Detect which cell encompasses the target text, then output its [x, y] center coordinate. 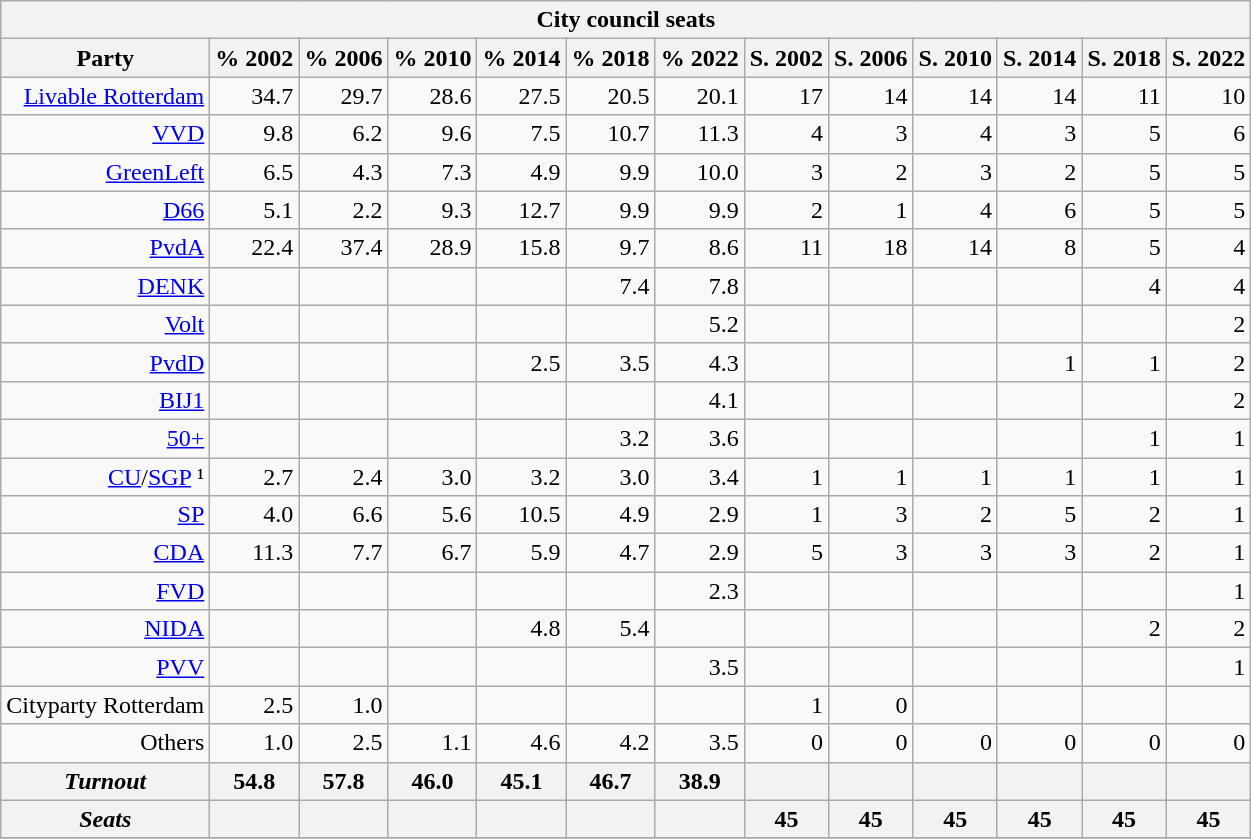
% 2010 [432, 58]
9.6 [432, 134]
4.2 [610, 743]
28.6 [432, 96]
% 2002 [254, 58]
6.2 [344, 134]
Seats [106, 819]
Others [106, 743]
% 2018 [610, 58]
18 [871, 248]
5.1 [254, 210]
29.7 [344, 96]
Turnout [106, 781]
34.7 [254, 96]
7.5 [522, 134]
% 2006 [344, 58]
22.4 [254, 248]
FVD [106, 591]
9.8 [254, 134]
10 [1208, 96]
PVV [106, 667]
5.2 [700, 324]
54.8 [254, 781]
DENK [106, 286]
6.5 [254, 172]
3.6 [700, 438]
S. 2002 [786, 58]
45.1 [522, 781]
VVD [106, 134]
4.6 [522, 743]
5.4 [610, 629]
15.8 [522, 248]
S. 2014 [1039, 58]
S. 2006 [871, 58]
SP [106, 515]
2.3 [700, 591]
PvdD [106, 362]
4.0 [254, 515]
50+ [106, 438]
City council seats [626, 20]
10.0 [700, 172]
GreenLeft [106, 172]
28.9 [432, 248]
3.4 [700, 477]
9.3 [432, 210]
BIJ1 [106, 400]
4.8 [522, 629]
37.4 [344, 248]
46.7 [610, 781]
4.1 [700, 400]
38.9 [700, 781]
9.7 [610, 248]
7.3 [432, 172]
2.7 [254, 477]
17 [786, 96]
12.7 [522, 210]
5.6 [432, 515]
2.4 [344, 477]
S. 2022 [1208, 58]
% 2022 [700, 58]
20.5 [610, 96]
6.7 [432, 553]
2.2 [344, 210]
27.5 [522, 96]
57.8 [344, 781]
10.7 [610, 134]
Cityparty Rotterdam [106, 705]
Volt [106, 324]
NIDA [106, 629]
7.8 [700, 286]
10.5 [522, 515]
5.9 [522, 553]
8 [1039, 248]
Party [106, 58]
CU/SGP ¹ [106, 477]
CDA [106, 553]
4.7 [610, 553]
1.1 [432, 743]
20.1 [700, 96]
46.0 [432, 781]
7.7 [344, 553]
% 2014 [522, 58]
D66 [106, 210]
7.4 [610, 286]
8.6 [700, 248]
6.6 [344, 515]
Livable Rotterdam [106, 96]
S. 2010 [955, 58]
PvdA [106, 248]
S. 2018 [1124, 58]
